Scan for the cell matching the given text and deliver its [x, y] coordinate at center. 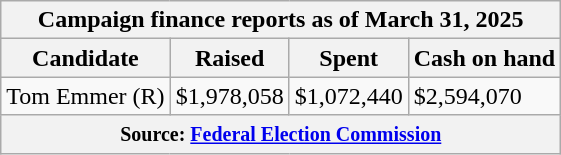
Cash on hand [484, 58]
Source: Federal Election Commission [281, 134]
Tom Emmer (R) [86, 96]
Spent [348, 58]
Candidate [86, 58]
Campaign finance reports as of March 31, 2025 [281, 20]
$1,072,440 [348, 96]
$1,978,058 [230, 96]
Raised [230, 58]
$2,594,070 [484, 96]
